Extract the (X, Y) coordinate from the center of the cell holding the provided text.  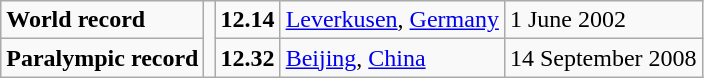
1 June 2002 (603, 20)
12.32 (248, 58)
12.14 (248, 20)
World record (102, 20)
Paralympic record (102, 58)
Leverkusen, Germany (392, 20)
Beijing, China (392, 58)
14 September 2008 (603, 58)
